Return the [X, Y] coordinate for the center point of the cell that contains the specified text.  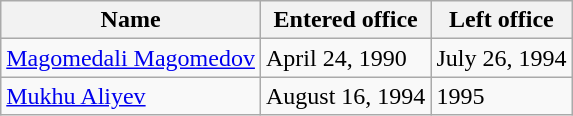
Left office [502, 20]
April 24, 1990 [345, 58]
Mukhu Aliyev [131, 96]
August 16, 1994 [345, 96]
Entered office [345, 20]
Magomedali Magomedov [131, 58]
July 26, 1994 [502, 58]
1995 [502, 96]
Name [131, 20]
